Identify which cell holds the provided text, then report its (X, Y) central coordinate. 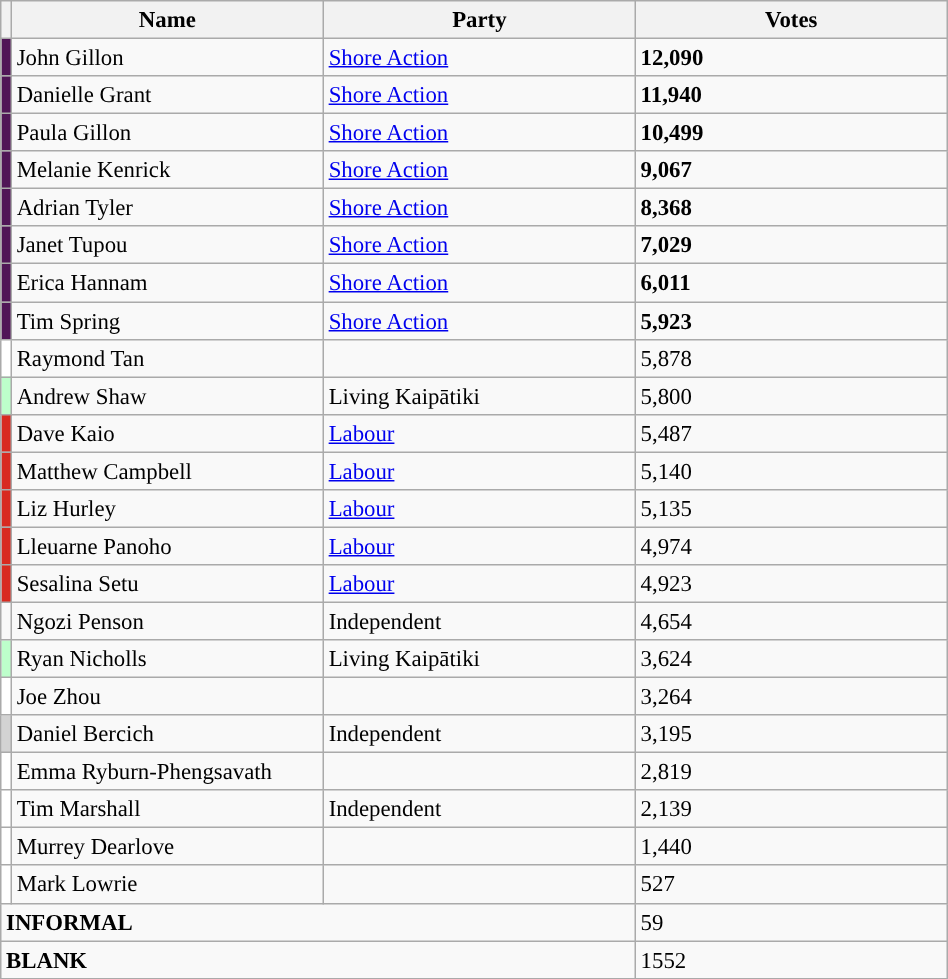
3,195 (791, 734)
11,940 (791, 95)
Murrey Dearlove (167, 847)
Melanie Kenrick (167, 170)
Party (479, 20)
6,011 (791, 283)
Joe Zhou (167, 697)
Liz Hurley (167, 509)
5,800 (791, 396)
Emma Ryburn-Phengsavath (167, 772)
5,923 (791, 321)
4,654 (791, 621)
1552 (791, 960)
Matthew Campbell (167, 471)
Tim Spring (167, 321)
4,923 (791, 584)
12,090 (791, 58)
INFORMAL (318, 922)
5,135 (791, 509)
Raymond Tan (167, 358)
Paula Gillon (167, 133)
Andrew Shaw (167, 396)
5,878 (791, 358)
Votes (791, 20)
Erica Hannam (167, 283)
2,819 (791, 772)
5,487 (791, 433)
Name (167, 20)
10,499 (791, 133)
2,139 (791, 809)
3,264 (791, 697)
1,440 (791, 847)
Lleuarne Panoho (167, 546)
Dave Kaio (167, 433)
5,140 (791, 471)
4,974 (791, 546)
Daniel Bercich (167, 734)
Sesalina Setu (167, 584)
John Gillon (167, 58)
9,067 (791, 170)
Danielle Grant (167, 95)
527 (791, 885)
BLANK (318, 960)
Mark Lowrie (167, 885)
7,029 (791, 245)
59 (791, 922)
Tim Marshall (167, 809)
Adrian Tyler (167, 208)
Ngozi Penson (167, 621)
8,368 (791, 208)
Janet Tupou (167, 245)
Ryan Nicholls (167, 659)
3,624 (791, 659)
